Search for the cell housing the specified text and yield its (X, Y) center coordinate. 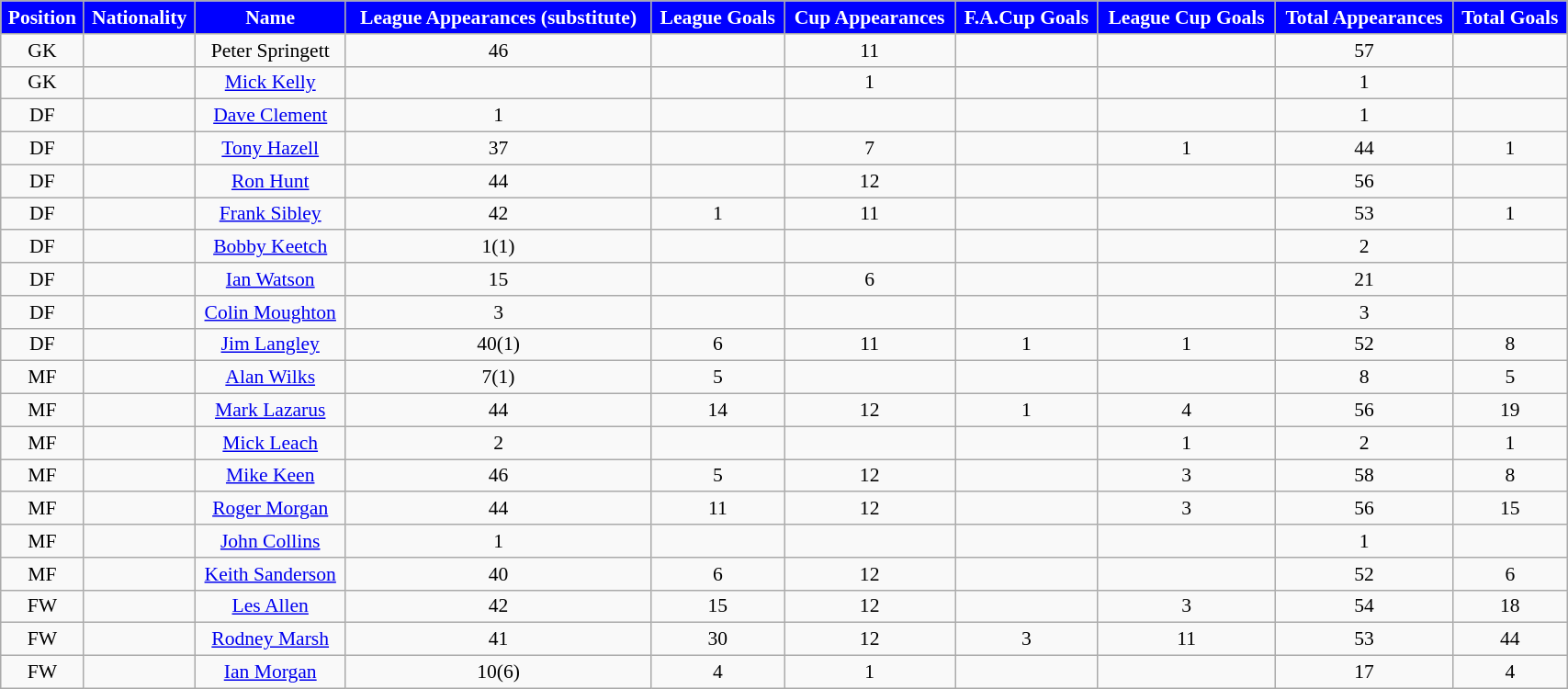
18 (1510, 606)
30 (718, 639)
John Collins (270, 541)
Roger Morgan (270, 509)
F.A.Cup Goals (1027, 17)
1(1) (498, 247)
Colin Moughton (270, 312)
Dave Clement (270, 116)
41 (498, 639)
Cup Appearances (870, 17)
Nationality (140, 17)
7 (870, 149)
Name (270, 17)
Ron Hunt (270, 181)
21 (1364, 279)
40 (498, 574)
54 (1364, 606)
Bobby Keetch (270, 247)
Tony Hazell (270, 149)
17 (1364, 672)
Keith Sanderson (270, 574)
Ian Morgan (270, 672)
58 (1364, 476)
Alan Wilks (270, 378)
Position (42, 17)
57 (1364, 51)
League Cup Goals (1187, 17)
Jim Langley (270, 344)
19 (1510, 411)
Total Appearances (1364, 17)
37 (498, 149)
Mick Leach (270, 443)
Mick Kelly (270, 83)
14 (718, 411)
Rodney Marsh (270, 639)
40(1) (498, 344)
Mike Keen (270, 476)
League Appearances (substitute) (498, 17)
10(6) (498, 672)
Mark Lazarus (270, 411)
Peter Springett (270, 51)
Ian Watson (270, 279)
Frank Sibley (270, 214)
Les Allen (270, 606)
League Goals (718, 17)
7(1) (498, 378)
Total Goals (1510, 17)
